Determine the (x, y) coordinate at the center of the cell enclosing the given text.  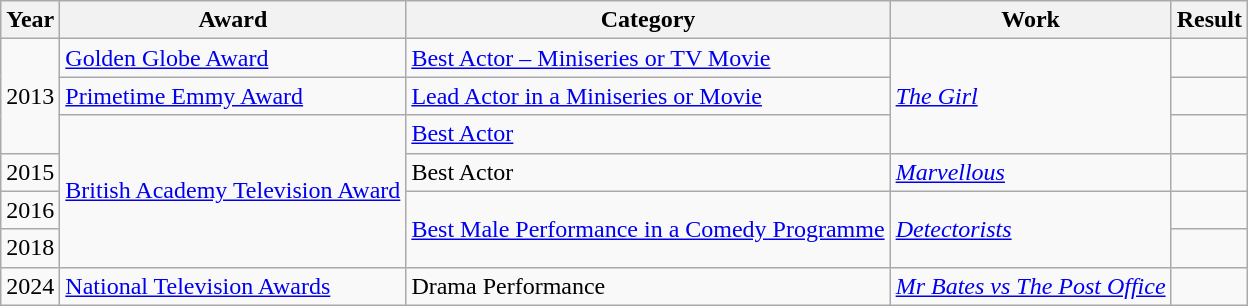
Work (1030, 20)
Golden Globe Award (233, 58)
2016 (30, 210)
Best Actor – Miniseries or TV Movie (648, 58)
Year (30, 20)
Lead Actor in a Miniseries or Movie (648, 96)
Award (233, 20)
Detectorists (1030, 229)
Result (1209, 20)
The Girl (1030, 96)
National Television Awards (233, 286)
2015 (30, 172)
Drama Performance (648, 286)
British Academy Television Award (233, 191)
Marvellous (1030, 172)
Best Male Performance in a Comedy Programme (648, 229)
Primetime Emmy Award (233, 96)
2024 (30, 286)
2018 (30, 248)
2013 (30, 96)
Category (648, 20)
Mr Bates vs The Post Office (1030, 286)
